Search for the cell housing the specified text and yield its [x, y] center coordinate. 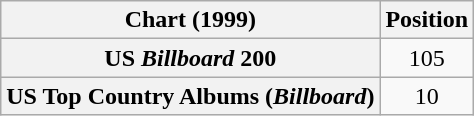
US Billboard 200 [190, 58]
Position [427, 20]
10 [427, 96]
105 [427, 58]
US Top Country Albums (Billboard) [190, 96]
Chart (1999) [190, 20]
